For the text-containing cell, return its midpoint in [X, Y] coordinate format. 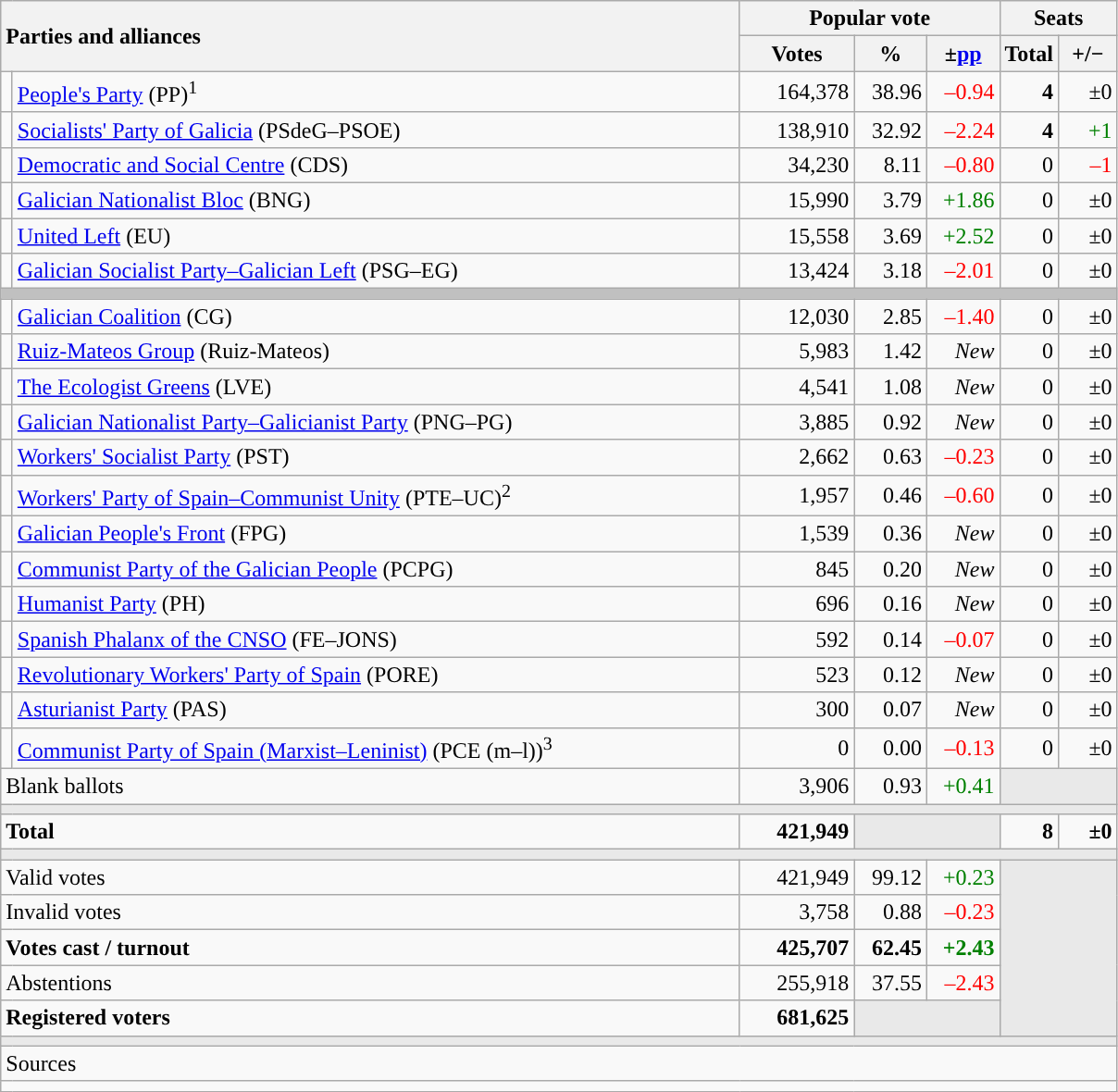
Workers' Party of Spain–Communist Unity (PTE–UC)2 [376, 496]
0.16 [890, 604]
0.92 [890, 422]
+0.41 [963, 787]
Votes cast / turnout [370, 948]
Votes [797, 54]
8 [1029, 832]
1.42 [890, 352]
Ruiz-Mateos Group (Ruiz-Mateos) [376, 352]
3.18 [890, 271]
0.00 [890, 748]
Popular vote [870, 19]
–2.01 [963, 271]
The Ecologist Greens (LVE) [376, 387]
Revolutionary Workers' Party of Spain (PORE) [376, 675]
0.07 [890, 710]
696 [797, 604]
34,230 [797, 165]
Galician People's Front (FPG) [376, 534]
+2.52 [963, 236]
15,990 [797, 201]
+0.23 [963, 877]
0.14 [890, 639]
138,910 [797, 130]
255,918 [797, 983]
99.12 [890, 877]
3,758 [797, 912]
2,662 [797, 457]
3.69 [890, 236]
0.20 [890, 569]
–0.60 [963, 496]
Spanish Phalanx of the CNSO (FE–JONS) [376, 639]
32.92 [890, 130]
38.96 [890, 93]
523 [797, 675]
300 [797, 710]
0.12 [890, 675]
±pp [963, 54]
425,707 [797, 948]
+1.86 [963, 201]
Invalid votes [370, 912]
592 [797, 639]
8.11 [890, 165]
Humanist Party (PH) [376, 604]
12,030 [797, 316]
62.45 [890, 948]
Communist Party of the Galician People (PCPG) [376, 569]
Abstentions [370, 983]
–0.80 [963, 165]
0.63 [890, 457]
3,906 [797, 787]
% [890, 54]
–2.24 [963, 130]
845 [797, 569]
People's Party (PP)1 [376, 93]
Democratic and Social Centre (CDS) [376, 165]
0.46 [890, 496]
Workers' Socialist Party (PST) [376, 457]
0.93 [890, 787]
Galician Nationalist Party–Galicianist Party (PNG–PG) [376, 422]
Seats [1059, 19]
13,424 [797, 271]
0.88 [890, 912]
Registered voters [370, 1018]
Asturianist Party (PAS) [376, 710]
+1 [1088, 130]
15,558 [797, 236]
4,541 [797, 387]
Blank ballots [370, 787]
Valid votes [370, 877]
–0.13 [963, 748]
0.36 [890, 534]
–1.40 [963, 316]
–0.07 [963, 639]
3,885 [797, 422]
681,625 [797, 1018]
Socialists' Party of Galicia (PSdeG–PSOE) [376, 130]
–1 [1088, 165]
+/− [1088, 54]
2.85 [890, 316]
Communist Party of Spain (Marxist–Leninist) (PCE (m–l))3 [376, 748]
37.55 [890, 983]
5,983 [797, 352]
Galician Nationalist Bloc (BNG) [376, 201]
–2.43 [963, 983]
1,957 [797, 496]
Galician Socialist Party–Galician Left (PSG–EG) [376, 271]
Sources [559, 1063]
164,378 [797, 93]
1,539 [797, 534]
United Left (EU) [376, 236]
1.08 [890, 387]
+2.43 [963, 948]
–0.94 [963, 93]
Parties and alliances [370, 36]
3.79 [890, 201]
Galician Coalition (CG) [376, 316]
